Output the (x, y) coordinate of the center of the cell containing the given text.  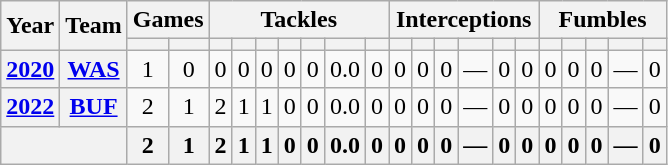
Tackles (298, 20)
2022 (30, 107)
BUF (94, 107)
2020 (30, 69)
Team (94, 26)
Fumbles (602, 20)
Year (30, 26)
Games (168, 20)
Interceptions (463, 20)
WAS (94, 69)
